Pinpoint the cell where the given text exists, returning its [X, Y] midpoint coordinate. 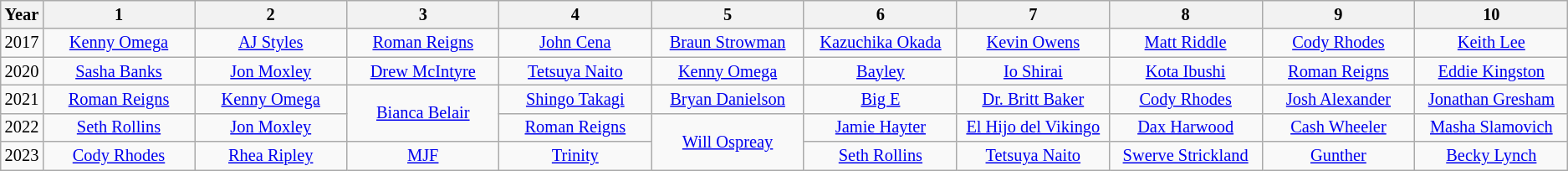
Kazuchika Okada [880, 43]
2017 [22, 43]
Year [22, 14]
Trinity [575, 156]
2020 [22, 71]
Will Ospreay [728, 141]
10 [1492, 14]
Bianca Belair [423, 112]
Kevin Owens [1033, 43]
4 [575, 14]
John Cena [575, 43]
Jonathan Gresham [1492, 99]
2022 [22, 127]
Dr. Britt Baker [1033, 99]
3 [423, 14]
Matt Riddle [1186, 43]
Io Shirai [1033, 71]
MJF [423, 156]
Keith Lee [1492, 43]
Kota Ibushi [1186, 71]
Bayley [880, 71]
Shingo Takagi [575, 99]
Cash Wheeler [1338, 127]
5 [728, 14]
Sasha Banks [119, 71]
AJ Styles [271, 43]
7 [1033, 14]
2023 [22, 156]
Masha Slamovich [1492, 127]
6 [880, 14]
Drew McIntyre [423, 71]
Big E [880, 99]
8 [1186, 14]
9 [1338, 14]
El Hijo del Vikingo [1033, 127]
Josh Alexander [1338, 99]
Jamie Hayter [880, 127]
2 [271, 14]
Bryan Danielson [728, 99]
Becky Lynch [1492, 156]
Gunther [1338, 156]
2021 [22, 99]
Rhea Ripley [271, 156]
Dax Harwood [1186, 127]
Eddie Kingston [1492, 71]
1 [119, 14]
Swerve Strickland [1186, 156]
Braun Strowman [728, 43]
